From the cell containing the given text, extract its center point as [x, y] coordinate. 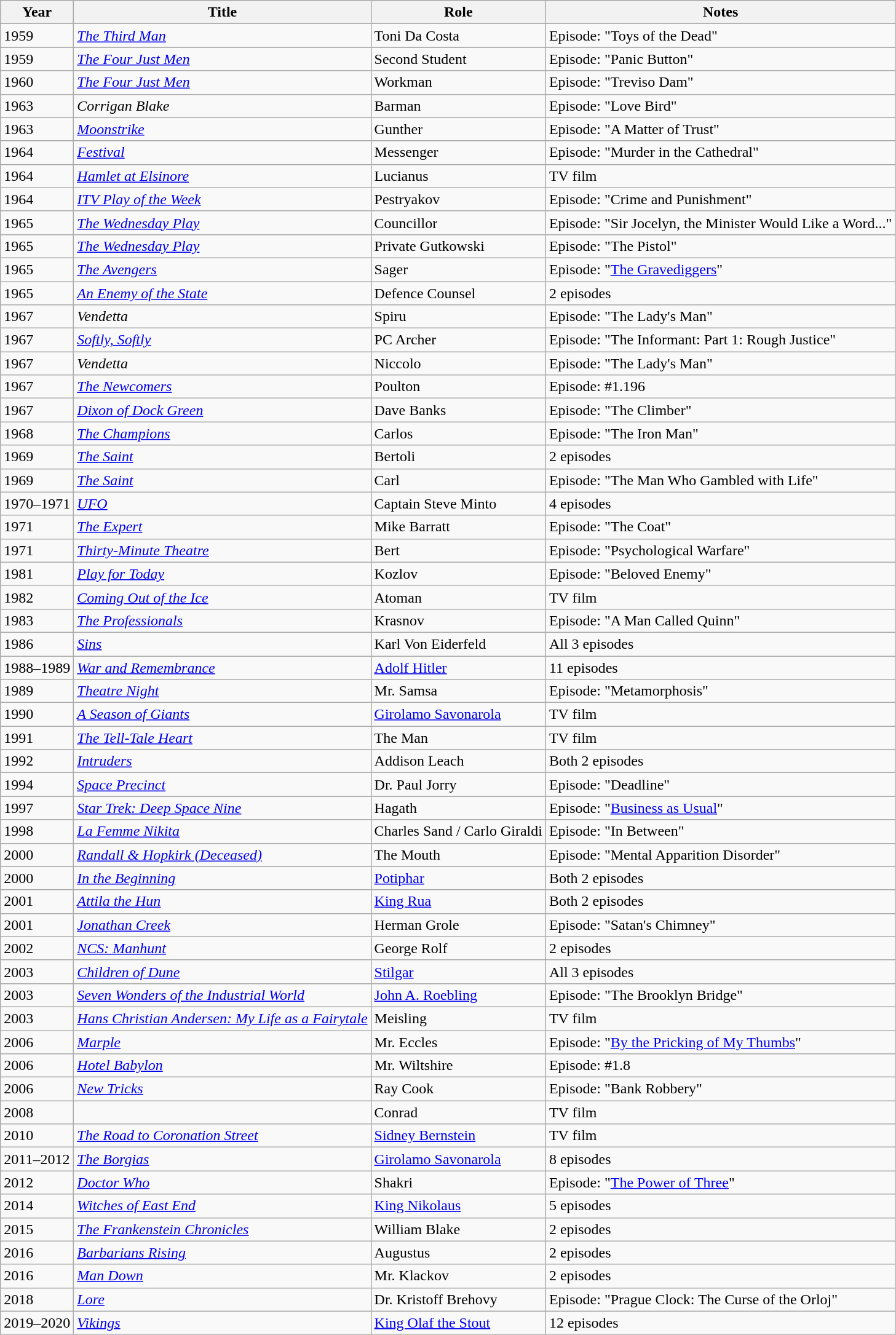
Mr. Eccles [458, 1042]
Episode: "The Climber" [720, 410]
Lucianus [458, 176]
Adolf Hitler [458, 667]
Star Trek: Deep Space Nine [223, 808]
Festival [223, 153]
Episode: "The Man Who Gambled with Life" [720, 480]
Notes [720, 12]
PC Archer [458, 340]
Corrigan Blake [223, 106]
Workman [458, 82]
An Enemy of the State [223, 293]
ITV Play of the Week [223, 199]
Carl [458, 480]
1970–1971 [37, 504]
King Nikolaus [458, 1206]
Dr. Kristoff Brehovy [458, 1299]
Man Down [223, 1276]
Sidney Bernstein [458, 1136]
1983 [37, 620]
Thirty-Minute Theatre [223, 550]
Bertoli [458, 457]
Episode: "Toys of the Dead" [720, 36]
John A. Roebling [458, 995]
Mr. Samsa [458, 691]
Intruders [223, 761]
Episode: "Murder in the Cathedral" [720, 153]
Episode: "The Iron Man" [720, 434]
War and Remembrance [223, 667]
Hagath [458, 808]
Mike Barratt [458, 527]
Stilgar [458, 972]
Charles Sand / Carlo Giraldi [458, 831]
Hamlet at Elsinore [223, 176]
Episode: "Crime and Punishment" [720, 199]
Hotel Babylon [223, 1066]
1997 [37, 808]
UFO [223, 504]
Episode: "A Man Called Quinn" [720, 620]
Niccolo [458, 363]
1981 [37, 574]
In the Beginning [223, 878]
Defence Counsel [458, 293]
Episode: "Prague Clock: The Curse of the Orloj" [720, 1299]
La Femme Nikita [223, 831]
The Champions [223, 434]
The Tell-Tale Heart [223, 738]
Space Precinct [223, 785]
New Tricks [223, 1089]
Episode: "Satan's Chimney" [720, 925]
Atoman [458, 597]
Messenger [458, 153]
William Blake [458, 1229]
The Newcomers [223, 387]
Episode: "Treviso Dam" [720, 82]
Episode: "The Power of Three" [720, 1182]
Spiru [458, 317]
Second Student [458, 59]
1960 [37, 82]
2011–2012 [37, 1159]
Dr. Paul Jorry [458, 785]
Conrad [458, 1112]
Episode: "Business as Usual" [720, 808]
Kozlov [458, 574]
Theatre Night [223, 691]
Episode: "In Between" [720, 831]
Episode: "Love Bird" [720, 106]
2008 [37, 1112]
Sager [458, 269]
Addison Leach [458, 761]
Poulton [458, 387]
George Rolf [458, 948]
Episode: "A Matter of Trust" [720, 129]
11 episodes [720, 667]
1982 [37, 597]
Seven Wonders of the Industrial World [223, 995]
Lore [223, 1299]
A Season of Giants [223, 715]
Meisling [458, 1018]
The Mouth [458, 855]
Episode: "The Coat" [720, 527]
King Rua [458, 901]
Episode: "Panic Button" [720, 59]
Episode: "By the Pricking of My Thumbs" [720, 1042]
2012 [37, 1182]
Randall & Hopkirk (Deceased) [223, 855]
Sins [223, 644]
Mr. Wiltshire [458, 1066]
Carlos [458, 434]
Episode: #1.196 [720, 387]
Barman [458, 106]
The Third Man [223, 36]
1992 [37, 761]
Episode: "Metamorphosis" [720, 691]
Episode: "The Brooklyn Bridge" [720, 995]
NCS: Manhunt [223, 948]
Attila the Hun [223, 901]
Episode: "The Informant: Part 1: Rough Justice" [720, 340]
Episode: #1.8 [720, 1066]
Year [37, 12]
Episode: "Psychological Warfare" [720, 550]
Hans Christian Andersen: My Life as a Fairytale [223, 1018]
Moonstrike [223, 129]
Role [458, 12]
Councillor [458, 223]
The Expert [223, 527]
Softly, Softly [223, 340]
Barbarians Rising [223, 1253]
2002 [37, 948]
1986 [37, 644]
Bert [458, 550]
2018 [37, 1299]
The Man [458, 738]
The Road to Coronation Street [223, 1136]
1988–1989 [37, 667]
Toni Da Costa [458, 36]
Dave Banks [458, 410]
1994 [37, 785]
1990 [37, 715]
Episode: "The Gravediggers" [720, 269]
5 episodes [720, 1206]
8 episodes [720, 1159]
The Borgias [223, 1159]
2014 [37, 1206]
Dixon of Dock Green [223, 410]
Pestryakov [458, 199]
4 episodes [720, 504]
Augustus [458, 1253]
Episode: "Bank Robbery" [720, 1089]
Krasnov [458, 620]
Shakri [458, 1182]
The Avengers [223, 269]
Captain Steve Minto [458, 504]
Episode: "Deadline" [720, 785]
Coming Out of the Ice [223, 597]
Episode: "Beloved Enemy" [720, 574]
Marple [223, 1042]
Episode: "The Pistol" [720, 246]
Ray Cook [458, 1089]
Witches of East End [223, 1206]
King Olaf the Stout [458, 1323]
12 episodes [720, 1323]
The Frankenstein Chronicles [223, 1229]
Episode: "Sir Jocelyn, the Minister Would Like a Word..." [720, 223]
1968 [37, 434]
Private Gutkowski [458, 246]
Episode: "Mental Apparition Disorder" [720, 855]
Mr. Klackov [458, 1276]
1991 [37, 738]
Doctor Who [223, 1182]
Karl Von Eiderfeld [458, 644]
Jonathan Creek [223, 925]
Title [223, 12]
Herman Grole [458, 925]
2019–2020 [37, 1323]
Children of Dune [223, 972]
1989 [37, 691]
Gunther [458, 129]
1998 [37, 831]
Potiphar [458, 878]
2010 [37, 1136]
Vikings [223, 1323]
2015 [37, 1229]
The Professionals [223, 620]
Play for Today [223, 574]
